Capture the cell that displays the provided text and extract its [x, y] central coordinate. 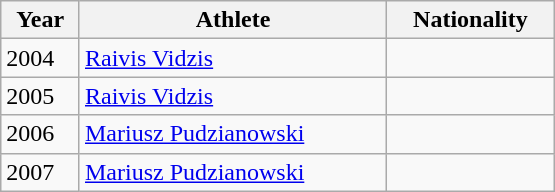
Nationality [471, 20]
Year [40, 20]
2004 [40, 58]
2006 [40, 134]
2007 [40, 172]
Athlete [232, 20]
2005 [40, 96]
